Extract the (X, Y) coordinate from the center of the cell holding the provided text.  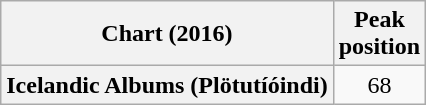
Peakposition (379, 34)
68 (379, 85)
Chart (2016) (167, 34)
Icelandic Albums (Plötutíóindi) (167, 85)
